For the text-containing cell, return its midpoint in (X, Y) coordinate format. 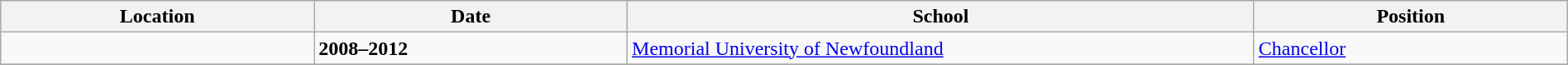
School (941, 17)
Memorial University of Newfoundland (941, 48)
Location (157, 17)
Chancellor (1411, 48)
Date (471, 17)
2008–2012 (471, 48)
Position (1411, 17)
